Extract the [X, Y] coordinate from the center of the cell holding the provided text.  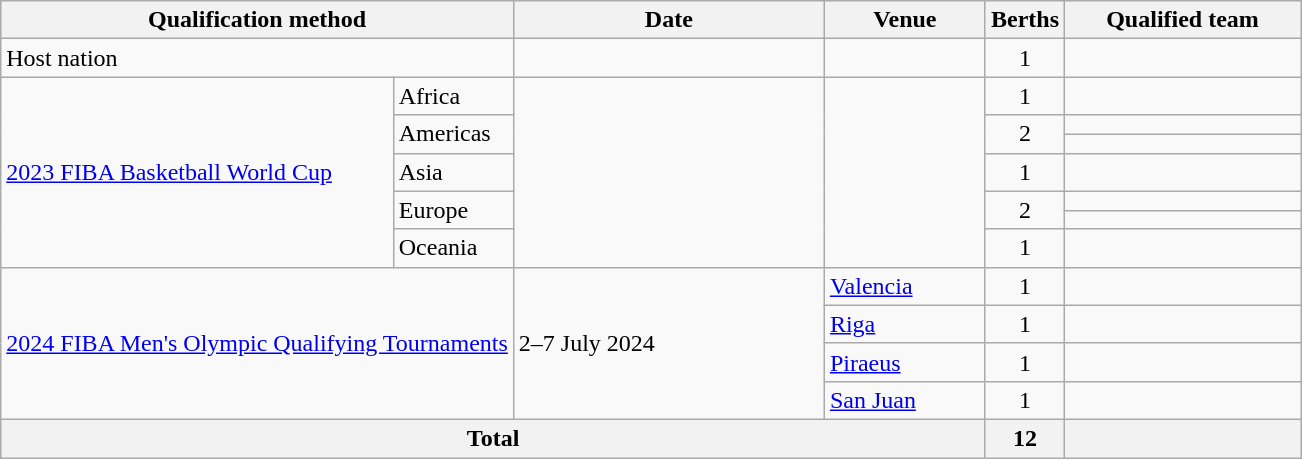
12 [1024, 438]
Americas [453, 134]
Oceania [453, 248]
Valencia [904, 286]
Piraeus [904, 362]
2–7 July 2024 [668, 343]
Riga [904, 324]
Europe [453, 210]
Berths [1024, 20]
Asia [453, 172]
Host nation [258, 58]
2024 FIBA Men's Olympic Qualifying Tournaments [258, 343]
Africa [453, 96]
Venue [904, 20]
San Juan [904, 400]
2023 FIBA Basketball World Cup [197, 172]
Total [494, 438]
Date [668, 20]
Qualification method [258, 20]
Qualified team [1183, 20]
